Capture the cell that displays the provided text and extract its [X, Y] central coordinate. 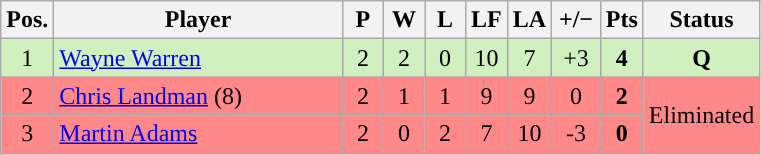
Wayne Warren [198, 58]
-3 [576, 134]
L [444, 20]
Eliminated [701, 115]
Martin Adams [198, 134]
+/− [576, 20]
W [404, 20]
Pos. [28, 20]
P [362, 20]
Chris Landman (8) [198, 96]
LF [487, 20]
3 [28, 134]
+3 [576, 58]
4 [622, 58]
Status [701, 20]
LA [529, 20]
Player [198, 20]
Pts [622, 20]
Q [701, 58]
